Detect which cell encompasses the target text, then output its [X, Y] center coordinate. 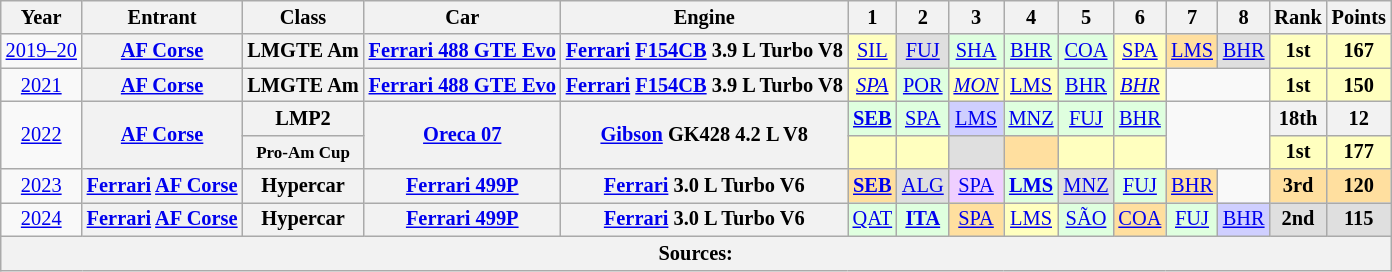
2 [923, 17]
ALG [923, 186]
177 [1359, 152]
POR [923, 85]
Engine [704, 17]
MON [976, 85]
Gibson GK428 4.2 L V8 [704, 134]
Rank [1298, 17]
7 [1192, 17]
2021 [42, 85]
Sources: [696, 253]
167 [1359, 51]
18th [1298, 118]
Pro-Am Cup [302, 152]
QAT [872, 219]
120 [1359, 186]
1 [872, 17]
2019–20 [42, 51]
5 [1086, 17]
12 [1359, 118]
ITA [923, 219]
150 [1359, 85]
115 [1359, 219]
SIL [872, 51]
SÃO [1086, 219]
LMP2 [302, 118]
Car [462, 17]
Oreca 07 [462, 134]
Year [42, 17]
3rd [1298, 186]
Class [302, 17]
2nd [1298, 219]
2022 [42, 134]
8 [1244, 17]
SHA [976, 51]
6 [1140, 17]
Points [1359, 17]
Entrant [162, 17]
3 [976, 17]
2023 [42, 186]
4 [1032, 17]
2024 [42, 219]
